Search for the cell housing the specified text and yield its (x, y) center coordinate. 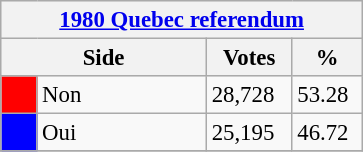
Side (104, 58)
1980 Quebec referendum (182, 20)
Non (122, 95)
25,195 (249, 133)
28,728 (249, 95)
Oui (122, 133)
46.72 (328, 133)
53.28 (328, 95)
Votes (249, 58)
% (328, 58)
